Capture the cell that displays the provided text and extract its [X, Y] central coordinate. 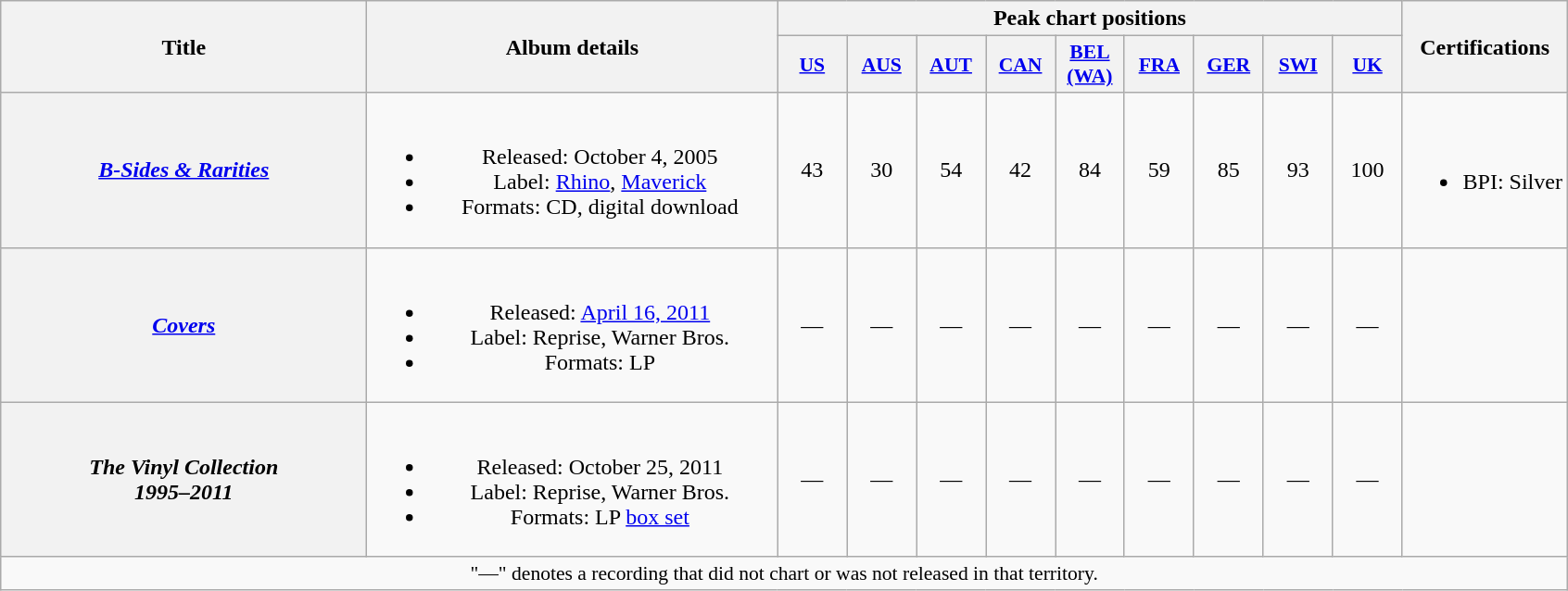
43 [812, 170]
"—" denotes a recording that did not chart or was not released in that territory. [784, 573]
CAN [1021, 65]
59 [1158, 170]
UK [1368, 65]
B-Sides & Rarities [183, 170]
Released: April 16, 2011Label: Reprise, Warner Bros.Formats: LP [573, 324]
Album details [573, 46]
FRA [1158, 65]
AUS [882, 65]
54 [951, 170]
84 [1090, 170]
GER [1229, 65]
Released: October 4, 2005Label: Rhino, MaverickFormats: CD, digital download [573, 170]
Covers [183, 324]
93 [1297, 170]
US [812, 65]
BEL (WA) [1090, 65]
Released: October 25, 2011Label: Reprise, Warner Bros.Formats: LP box set [573, 480]
30 [882, 170]
100 [1368, 170]
Peak chart positions [1090, 19]
SWI [1297, 65]
Title [183, 46]
Certifications [1485, 46]
BPI: Silver [1485, 170]
AUT [951, 65]
42 [1021, 170]
85 [1229, 170]
The Vinyl Collection1995–2011 [183, 480]
